Identify which cell holds the provided text, then report its [x, y] central coordinate. 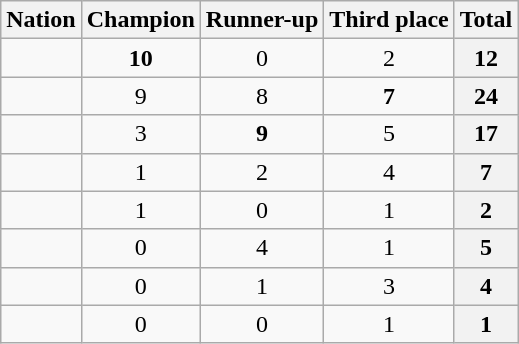
Nation [41, 20]
Third place [389, 20]
24 [486, 96]
Champion [140, 20]
10 [140, 58]
Total [486, 20]
17 [486, 134]
12 [486, 58]
Runner-up [262, 20]
8 [262, 96]
